Pinpoint the cell where the given text exists, returning its [x, y] midpoint coordinate. 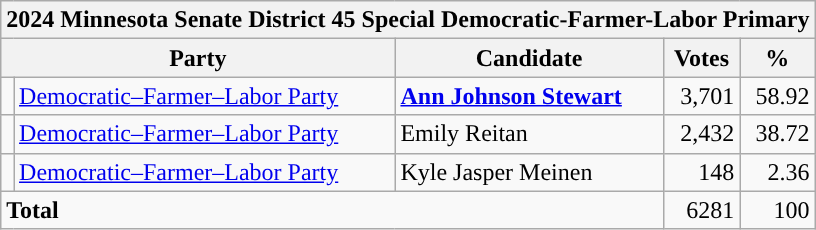
2024 Minnesota Senate District 45 Special Democratic-Farmer-Labor Primary [408, 20]
2,432 [701, 134]
6281 [701, 210]
Kyle Jasper Meinen [529, 172]
148 [701, 172]
Emily Reitan [529, 134]
% [778, 58]
38.72 [778, 134]
Candidate [529, 58]
58.92 [778, 96]
Votes [701, 58]
3,701 [701, 96]
Party [198, 58]
100 [778, 210]
2.36 [778, 172]
Total [332, 210]
Ann Johnson Stewart [529, 96]
